Determine the (x, y) coordinate at the center of the cell enclosing the given text.  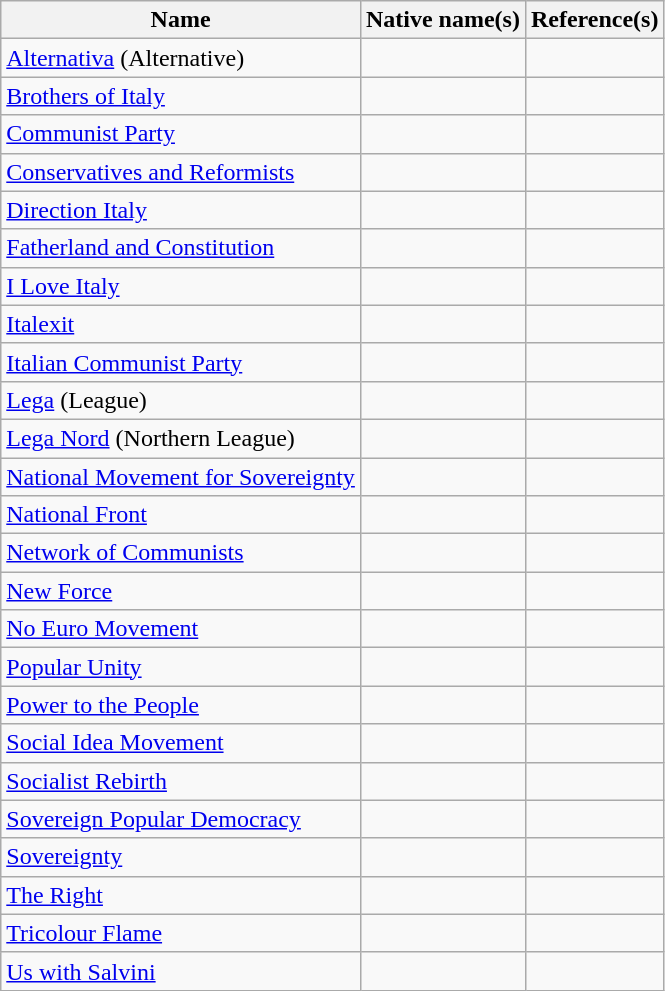
National Movement for Sovereignty (181, 477)
I Love Italy (181, 286)
Sovereignty (181, 857)
Sovereign Popular Democracy (181, 819)
National Front (181, 515)
The Right (181, 895)
Alternativa (Alternative) (181, 58)
Native name(s) (442, 20)
Socialist Rebirth (181, 781)
Brothers of Italy (181, 96)
No Euro Movement (181, 629)
Name (181, 20)
Us with Salvini (181, 971)
New Force (181, 591)
Network of Communists (181, 553)
Fatherland and Constitution (181, 248)
Power to the People (181, 705)
Communist Party (181, 134)
Reference(s) (594, 20)
Italian Communist Party (181, 362)
Social Idea Movement (181, 743)
Lega (League) (181, 400)
Lega Nord (Northern League) (181, 438)
Italexit (181, 324)
Popular Unity (181, 667)
Tricolour Flame (181, 933)
Direction Italy (181, 210)
Conservatives and Reformists (181, 172)
